From the cell containing the given text, extract its center point as [X, Y] coordinate. 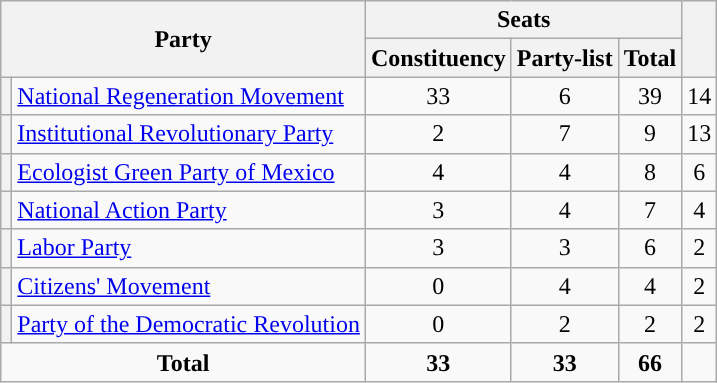
9 [650, 134]
Ecologist Green Party of Mexico [189, 172]
66 [650, 362]
14 [700, 96]
39 [650, 96]
National Action Party [189, 210]
8 [650, 172]
Party [184, 39]
Seats [523, 20]
Constituency [438, 58]
Party-list [564, 58]
Citizens' Movement [189, 286]
Party of the Democratic Revolution [189, 324]
National Regeneration Movement [189, 96]
Institutional Revolutionary Party [189, 134]
Labor Party [189, 248]
13 [700, 134]
